For the text-containing cell, return its midpoint in [x, y] coordinate format. 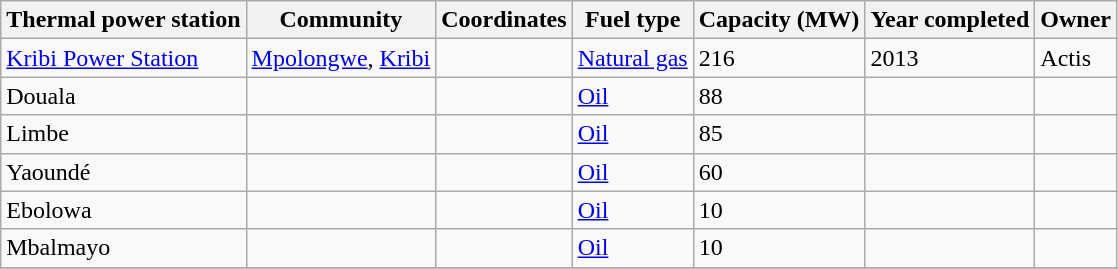
Thermal power station [124, 20]
Coordinates [504, 20]
Ebolowa [124, 210]
Kribi Power Station [124, 58]
Capacity (MW) [779, 20]
Owner [1076, 20]
2013 [950, 58]
Community [341, 20]
216 [779, 58]
Douala [124, 96]
60 [779, 172]
Yaoundé [124, 172]
Actis [1076, 58]
Natural gas [632, 58]
85 [779, 134]
88 [779, 96]
Mbalmayo [124, 248]
Mpolongwe, Kribi [341, 58]
Year completed [950, 20]
Fuel type [632, 20]
Limbe [124, 134]
